Return (x, y) of the center of cell containing provided text 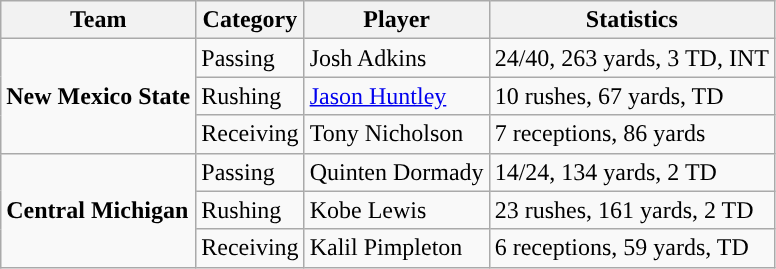
7 receptions, 86 yards (632, 134)
New Mexico State (98, 96)
Kobe Lewis (396, 210)
6 receptions, 59 yards, TD (632, 248)
Central Michigan (98, 210)
Jason Huntley (396, 96)
Tony Nicholson (396, 134)
Statistics (632, 20)
Team (98, 20)
Josh Adkins (396, 58)
Quinten Dormady (396, 172)
23 rushes, 161 yards, 2 TD (632, 210)
10 rushes, 67 yards, TD (632, 96)
24/40, 263 yards, 3 TD, INT (632, 58)
14/24, 134 yards, 2 TD (632, 172)
Kalil Pimpleton (396, 248)
Player (396, 20)
Category (250, 20)
